Capture the cell that displays the provided text and extract its [x, y] central coordinate. 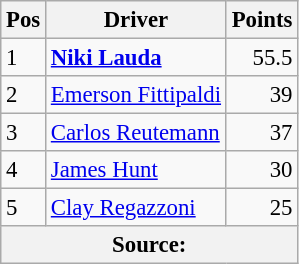
Pos [24, 20]
3 [24, 133]
4 [24, 170]
1 [24, 58]
Niki Lauda [136, 58]
Clay Regazzoni [136, 208]
Points [262, 20]
39 [262, 95]
37 [262, 133]
30 [262, 170]
Emerson Fittipaldi [136, 95]
5 [24, 208]
25 [262, 208]
James Hunt [136, 170]
55.5 [262, 58]
2 [24, 95]
Source: [150, 245]
Carlos Reutemann [136, 133]
Driver [136, 20]
